Locate the cell with the specified text and output its (x, y) center coordinate. 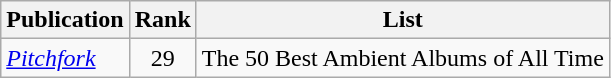
Publication (65, 20)
29 (162, 58)
Rank (162, 20)
The 50 Best Ambient Albums of All Time (402, 58)
Pitchfork (65, 58)
List (402, 20)
